Return the [X, Y] coordinate for the center point of the cell that contains the specified text.  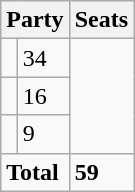
Seats [101, 20]
Total [35, 172]
59 [101, 172]
Party [35, 20]
9 [43, 134]
16 [43, 96]
34 [43, 58]
